Detect which cell encompasses the target text, then output its [X, Y] center coordinate. 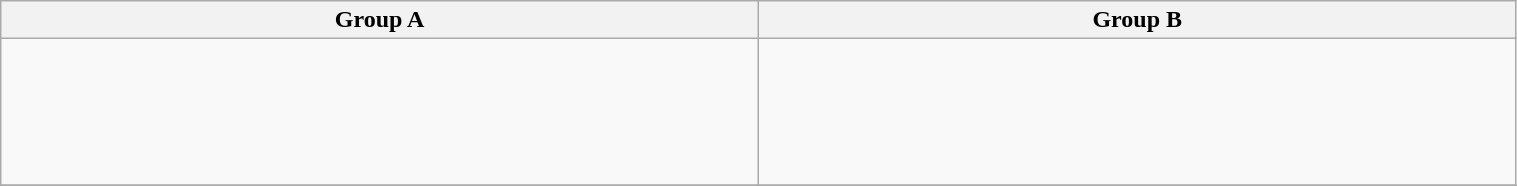
Group A [380, 20]
Group B [1137, 20]
